Determine the (x, y) coordinate at the center of the cell enclosing the given text.  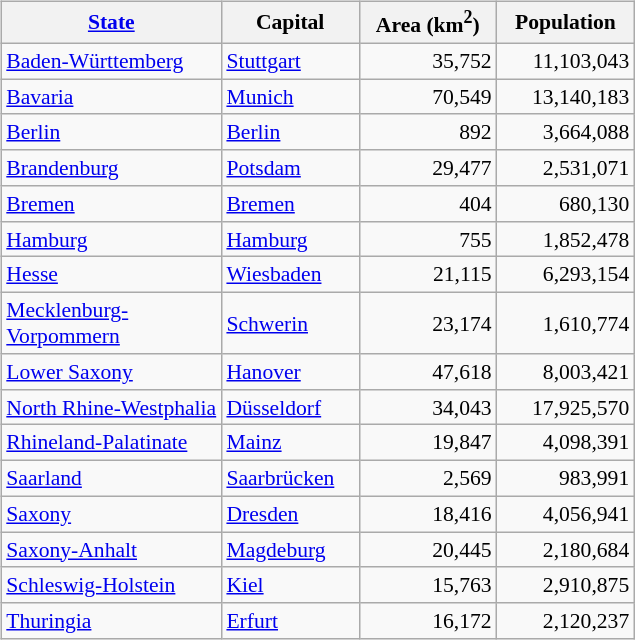
19,847 (428, 443)
29,477 (428, 168)
70,549 (428, 97)
2,531,071 (566, 168)
2,910,875 (566, 585)
11,103,043 (566, 61)
Düsseldorf (290, 407)
Population (566, 22)
4,098,391 (566, 443)
Saxony (111, 514)
Capital (290, 22)
Brandenburg (111, 168)
Area (km2) (428, 22)
35,752 (428, 61)
Erfurt (290, 621)
Saarland (111, 479)
2,120,237 (566, 621)
Kiel (290, 585)
Stuttgart (290, 61)
6,293,154 (566, 275)
2,180,684 (566, 550)
Potsdam (290, 168)
Thuringia (111, 621)
3,664,088 (566, 132)
20,445 (428, 550)
47,618 (428, 372)
404 (428, 204)
Saarbrücken (290, 479)
1,852,478 (566, 239)
1,610,774 (566, 324)
Dresden (290, 514)
983,991 (566, 479)
15,763 (428, 585)
892 (428, 132)
Hanover (290, 372)
Rhineland-Palatinate (111, 443)
23,174 (428, 324)
680,130 (566, 204)
2,569 (428, 479)
Saxony-Anhalt (111, 550)
Mainz (290, 443)
Magdeburg (290, 550)
17,925,570 (566, 407)
North Rhine-Westphalia (111, 407)
4,056,941 (566, 514)
13,140,183 (566, 97)
State (111, 22)
18,416 (428, 514)
21,115 (428, 275)
Schwerin (290, 324)
755 (428, 239)
16,172 (428, 621)
Wiesbaden (290, 275)
34,043 (428, 407)
8,003,421 (566, 372)
Lower Saxony (111, 372)
Schleswig-Holstein (111, 585)
Baden-Württemberg (111, 61)
Hesse (111, 275)
Mecklenburg-Vorpommern (111, 324)
Munich (290, 97)
Bavaria (111, 97)
